Extract the [x, y] coordinate from the center of the cell holding the provided text.  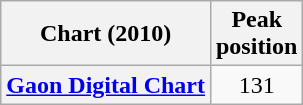
131 [256, 85]
Gaon Digital Chart [106, 85]
Peakposition [256, 34]
Chart (2010) [106, 34]
